Scan for the cell matching the given text and deliver its [x, y] coordinate at center. 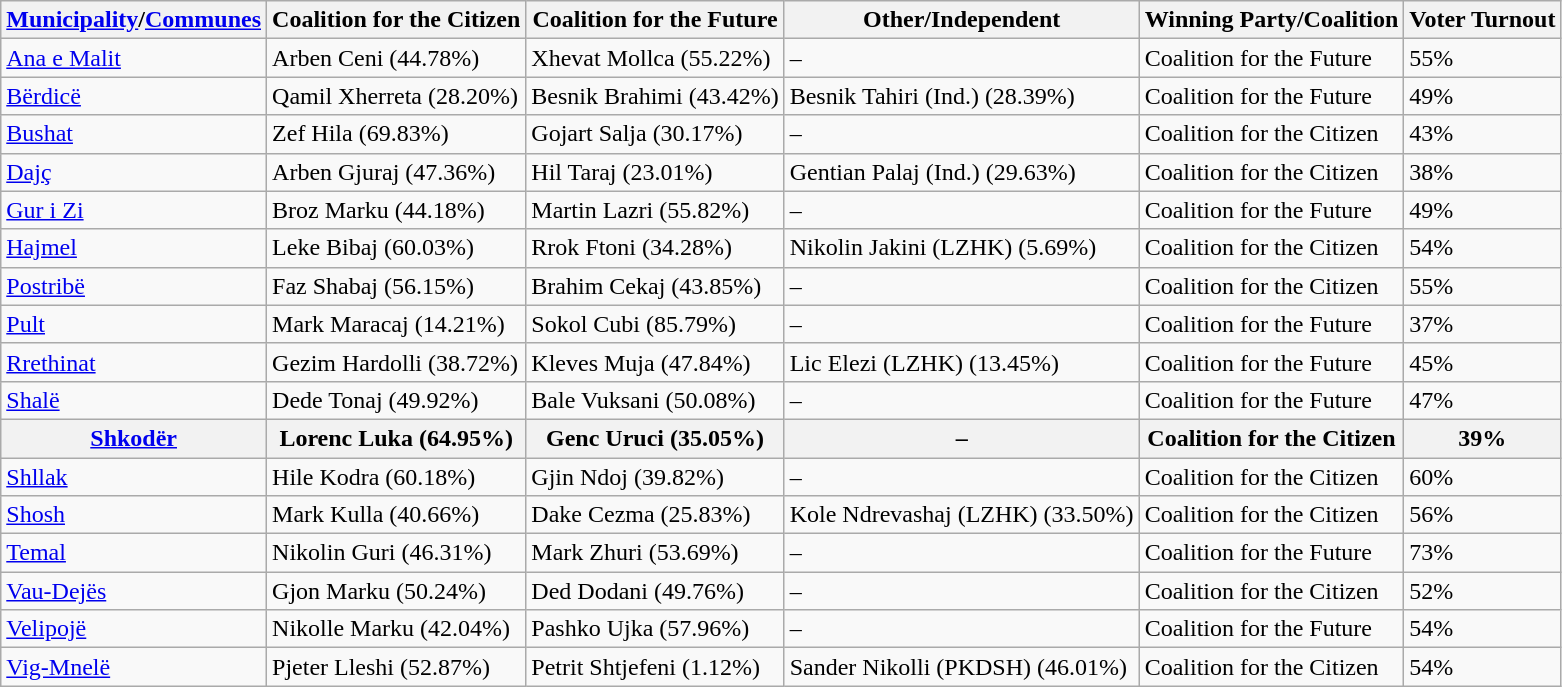
Bërdicë [134, 96]
Velipojë [134, 629]
Broz Marku (44.18%) [396, 210]
Qamil Xherreta (28.20%) [396, 96]
Bale Vuksani (50.08%) [655, 400]
Mark Maracaj (14.21%) [396, 324]
Shalë [134, 400]
Shkodër [134, 438]
Vig-Mnelë [134, 667]
Besnik Brahimi (43.42%) [655, 96]
37% [1482, 324]
Besnik Tahiri (Ind.) (28.39%) [962, 96]
Nikolin Jakini (LZHK) (5.69%) [962, 248]
Mark Zhuri (53.69%) [655, 553]
Kleves Muja (47.84%) [655, 362]
Temal [134, 553]
Brahim Cekaj (43.85%) [655, 286]
39% [1482, 438]
Sokol Cubi (85.79%) [655, 324]
Gentian Palaj (Ind.) (29.63%) [962, 172]
Nikolle Marku (42.04%) [396, 629]
Gjin Ndoj (39.82%) [655, 477]
Gezim Hardolli (38.72%) [396, 362]
Sander Nikolli (PKDSH) (46.01%) [962, 667]
Rrok Ftoni (34.28%) [655, 248]
Xhevat Mollca (55.22%) [655, 58]
Lic Elezi (LZHK) (13.45%) [962, 362]
Mark Kulla (40.66%) [396, 515]
Municipality/Communes [134, 20]
Gur i Zi [134, 210]
Hajmel [134, 248]
Voter Turnout [1482, 20]
Dede Tonaj (49.92%) [396, 400]
Arben Ceni (44.78%) [396, 58]
Winning Party/Coalition [1272, 20]
Bushat [134, 134]
56% [1482, 515]
Hile Kodra (60.18%) [396, 477]
Pashko Ujka (57.96%) [655, 629]
Vau-Dejës [134, 591]
Leke Bibaj (60.03%) [396, 248]
Genc Uruci (35.05%) [655, 438]
Other/Independent [962, 20]
Rrethinat [134, 362]
Nikolin Guri (46.31%) [396, 553]
45% [1482, 362]
Ana e Malit [134, 58]
Postribë [134, 286]
Lorenc Luka (64.95%) [396, 438]
Arben Gjuraj (47.36%) [396, 172]
Kole Ndrevashaj (LZHK) (33.50%) [962, 515]
Petrit Shtjefeni (1.12%) [655, 667]
Ded Dodani (49.76%) [655, 591]
47% [1482, 400]
38% [1482, 172]
Dajç [134, 172]
73% [1482, 553]
43% [1482, 134]
Pult [134, 324]
Shosh [134, 515]
Faz Shabaj (56.15%) [396, 286]
Gojart Salja (30.17%) [655, 134]
Hil Taraj (23.01%) [655, 172]
Dake Cezma (25.83%) [655, 515]
Martin Lazri (55.82%) [655, 210]
Zef Hila (69.83%) [396, 134]
Gjon Marku (50.24%) [396, 591]
Pjeter Lleshi (52.87%) [396, 667]
60% [1482, 477]
52% [1482, 591]
Shllak [134, 477]
